Search for the cell housing the specified text and yield its [x, y] center coordinate. 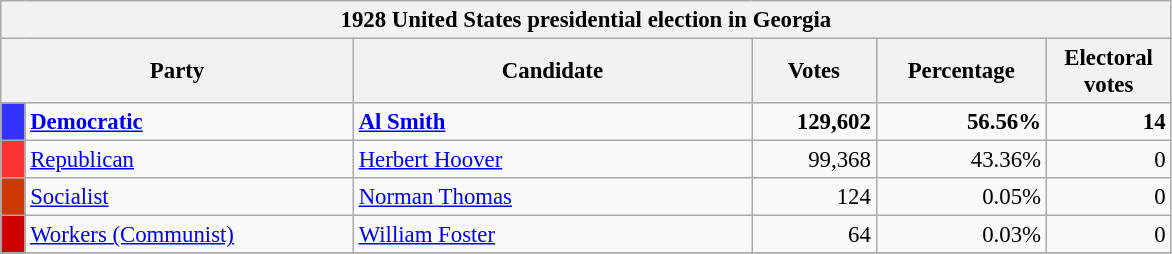
99,368 [814, 160]
Electoral votes [1108, 72]
Votes [814, 72]
64 [814, 235]
Democratic [189, 122]
Candidate [552, 72]
43.36% [961, 160]
Workers (Communist) [189, 235]
0.05% [961, 197]
56.56% [961, 122]
1928 United States presidential election in Georgia [586, 20]
Republican [189, 160]
Al Smith [552, 122]
William Foster [552, 235]
0.03% [961, 235]
Socialist [189, 197]
14 [1108, 122]
124 [814, 197]
Norman Thomas [552, 197]
129,602 [814, 122]
Herbert Hoover [552, 160]
Party [178, 72]
Percentage [961, 72]
